Determine the (x, y) coordinate at the center of the cell enclosing the given text.  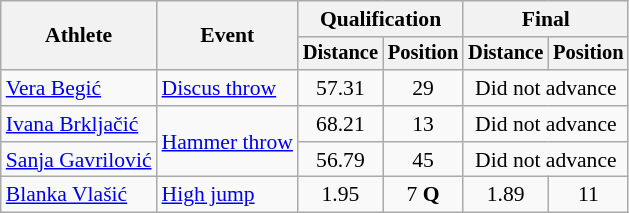
Final (546, 19)
56.79 (340, 160)
45 (423, 160)
68.21 (340, 124)
Event (228, 36)
Athlete (79, 36)
Vera Begić (79, 88)
Qualification (380, 19)
High jump (228, 195)
Discus throw (228, 88)
Hammer throw (228, 142)
1.89 (506, 195)
57.31 (340, 88)
13 (423, 124)
7 Q (423, 195)
Ivana Brkljačić (79, 124)
Blanka Vlašić (79, 195)
11 (588, 195)
1.95 (340, 195)
29 (423, 88)
Sanja Gavrilović (79, 160)
